Detect which cell encompasses the target text, then output its [x, y] center coordinate. 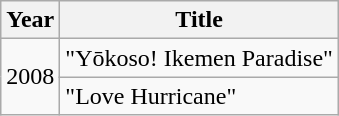
2008 [30, 77]
Title [200, 20]
"Yōkoso! Ikemen Paradise" [200, 58]
"Love Hurricane" [200, 96]
Year [30, 20]
